Provide the (X, Y) coordinate of the cell's center where the given text is located.  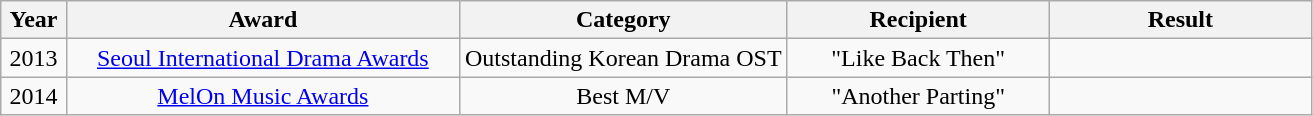
Award (262, 20)
Result (1180, 20)
"Like Back Then" (918, 58)
Best M/V (623, 96)
Year (34, 20)
"Another Parting" (918, 96)
Recipient (918, 20)
2014 (34, 96)
Seoul International Drama Awards (262, 58)
MelOn Music Awards (262, 96)
Outstanding Korean Drama OST (623, 58)
2013 (34, 58)
Category (623, 20)
